Search for the cell housing the specified text and yield its (x, y) center coordinate. 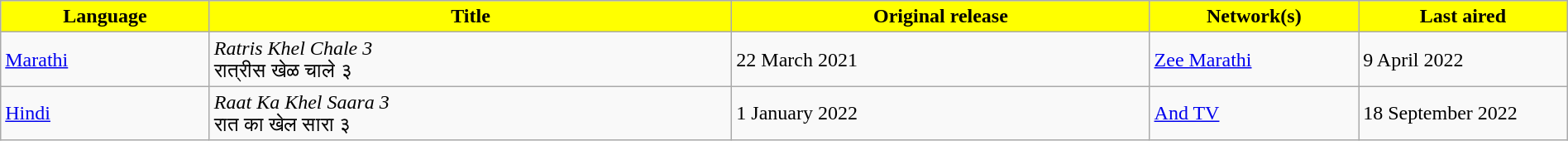
Ratris Khel Chale 3 रात्रीस खेळ चाले ३ (471, 60)
Language (106, 17)
1 January 2022 (941, 113)
Original release (941, 17)
Title (471, 17)
Network(s) (1254, 17)
Hindi (106, 113)
And TV (1254, 113)
Marathi (106, 60)
Raat Ka Khel Saara 3 रात का खेल सारा ३ (471, 113)
Zee Marathi (1254, 60)
18 September 2022 (1464, 113)
22 March 2021 (941, 60)
Last aired (1464, 17)
9 April 2022 (1464, 60)
